Return [x, y] of the center of cell containing provided text 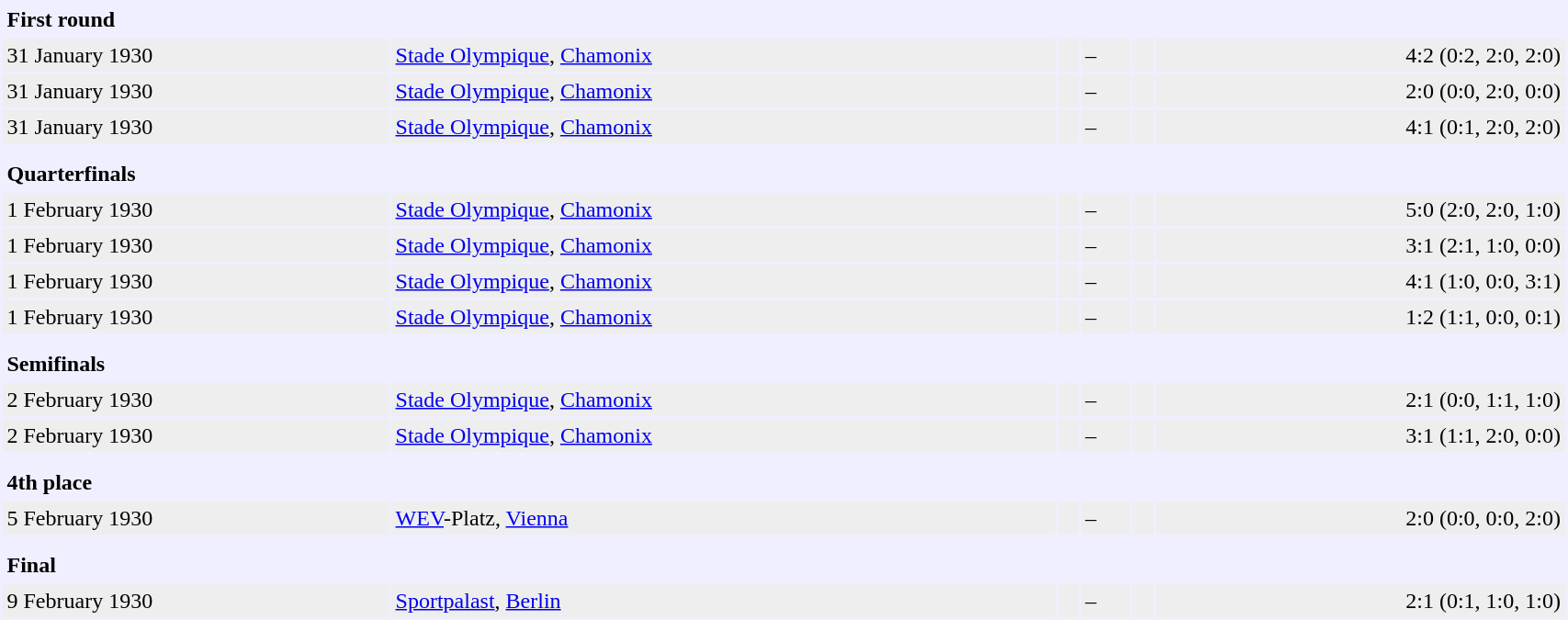
1:2 (1:1, 0:0, 0:1) [1359, 317]
First round [196, 19]
Semifinals [196, 364]
2:1 (0:0, 1:1, 1:0) [1359, 400]
5 February 1930 [196, 518]
Final [196, 565]
Sportpalast, Berlin [723, 601]
Quarterfinals [196, 174]
3:1 (1:1, 2:0, 0:0) [1359, 435]
4th place [196, 482]
WEV-Platz, Vienna [723, 518]
2:0 (0:0, 2:0, 0:0) [1359, 91]
9 February 1930 [196, 601]
5:0 (2:0, 2:0, 1:0) [1359, 209]
2:0 (0:0, 0:0, 2:0) [1359, 518]
4:1 (1:0, 0:0, 3:1) [1359, 281]
4:2 (0:2, 2:0, 2:0) [1359, 55]
4:1 (0:1, 2:0, 2:0) [1359, 127]
3:1 (2:1, 1:0, 0:0) [1359, 245]
2:1 (0:1, 1:0, 1:0) [1359, 601]
